From the cell containing the given text, extract its center point as [X, Y] coordinate. 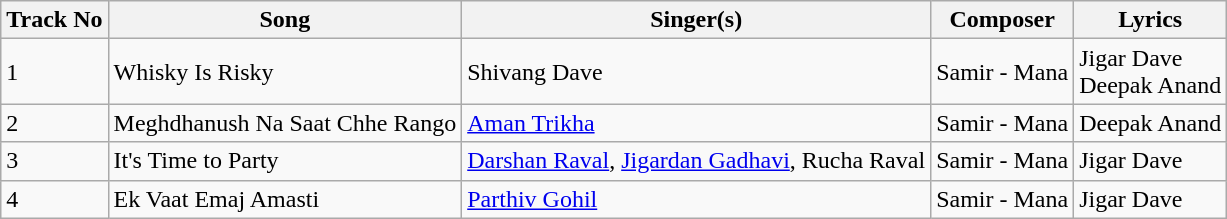
Deepak Anand [1150, 123]
Composer [1002, 20]
Jigar Dave Deepak Anand [1150, 72]
It's Time to Party [285, 161]
1 [54, 72]
3 [54, 161]
Whisky Is Risky [285, 72]
Shivang Dave [696, 72]
Singer(s) [696, 20]
Ek Vaat Emaj Amasti [285, 199]
Parthiv Gohil [696, 199]
Lyrics [1150, 20]
Aman Trikha [696, 123]
Song [285, 20]
4 [54, 199]
Track No [54, 20]
Darshan Raval, Jigardan Gadhavi, Rucha Raval [696, 161]
Meghdhanush Na Saat Chhe Rango [285, 123]
2 [54, 123]
